Output the [X, Y] coordinate of the center of the cell containing the given text.  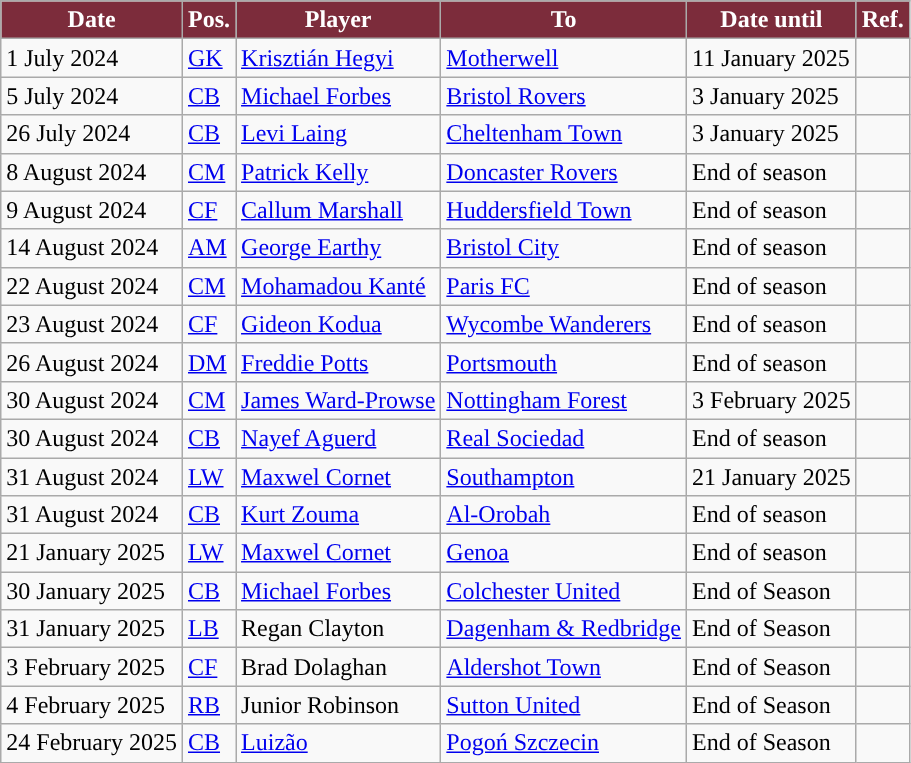
26 July 2024 [92, 134]
Mohamadou Kanté [338, 286]
Doncaster Rovers [564, 172]
Kurt Zouma [338, 515]
Bristol City [564, 248]
Real Sociedad [564, 438]
Gideon Kodua [338, 324]
14 August 2024 [92, 248]
Krisztián Hegyi [338, 58]
Player [338, 20]
Al-Orobah [564, 515]
8 August 2024 [92, 172]
James Ward-Prowse [338, 400]
Bristol Rovers [564, 96]
Southampton [564, 477]
George Earthy [338, 248]
Freddie Potts [338, 362]
DM [208, 362]
Dagenham & Redbridge [564, 629]
Paris FC [564, 286]
AM [208, 248]
Brad Dolaghan [338, 667]
1 July 2024 [92, 58]
To [564, 20]
Portsmouth [564, 362]
Pos. [208, 20]
24 February 2025 [92, 743]
Callum Marshall [338, 210]
Date until [772, 20]
Genoa [564, 553]
26 August 2024 [92, 362]
Date [92, 20]
Aldershot Town [564, 667]
Motherwell [564, 58]
31 January 2025 [92, 629]
Colchester United [564, 591]
9 August 2024 [92, 210]
RB [208, 705]
22 August 2024 [92, 286]
Huddersfield Town [564, 210]
11 January 2025 [772, 58]
Pogoń Szczecin [564, 743]
23 August 2024 [92, 324]
Nayef Aguerd [338, 438]
Levi Laing [338, 134]
Luizão [338, 743]
Nottingham Forest [564, 400]
30 January 2025 [92, 591]
Sutton United [564, 705]
Patrick Kelly [338, 172]
Regan Clayton [338, 629]
LB [208, 629]
GK [208, 58]
4 February 2025 [92, 705]
Junior Robinson [338, 705]
Wycombe Wanderers [564, 324]
Ref. [882, 20]
Cheltenham Town [564, 134]
5 July 2024 [92, 96]
